Provide the [x, y] coordinate of the cell's center where the given text is located.  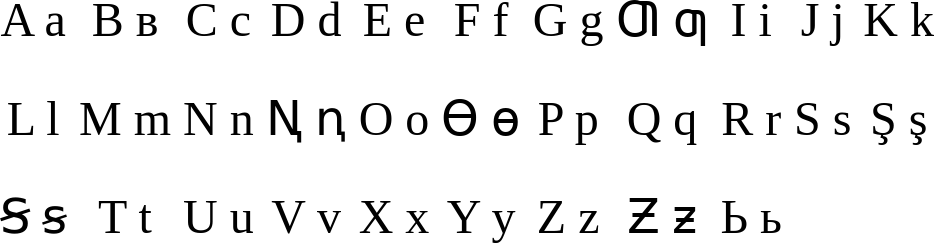
R r [751, 118]
S s [822, 118]
Q q [662, 118]
N n [219, 118]
P p [568, 118]
M m [124, 118]
O o [394, 118]
Ꞑ ꞑ [306, 118]
Ө ө [481, 118]
